Provide the [X, Y] coordinate of the cell's center where the given text is located.  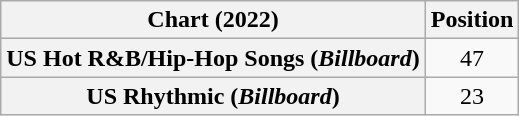
Chart (2022) [213, 20]
US Hot R&B/Hip-Hop Songs (Billboard) [213, 58]
Position [472, 20]
47 [472, 58]
US Rhythmic (Billboard) [213, 96]
23 [472, 96]
